Provide the [x, y] coordinate of the cell's center where the given text is located.  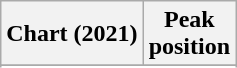
Chart (2021) [72, 34]
Peak position [189, 34]
